Find where the given text appears and provide that cell's center as [X, Y] coordinate. 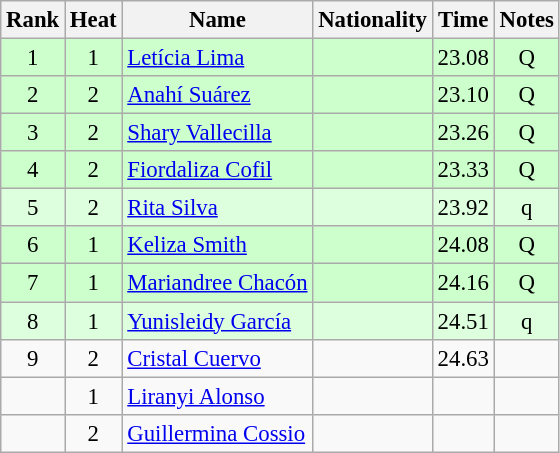
6 [33, 245]
Mariandree Chacón [218, 283]
24.63 [463, 358]
3 [33, 133]
Rita Silva [218, 208]
Guillermina Cossio [218, 433]
Time [463, 20]
23.92 [463, 208]
9 [33, 358]
Heat [94, 20]
Letícia Lima [218, 58]
23.10 [463, 95]
24.16 [463, 283]
Name [218, 20]
7 [33, 283]
Cristal Cuervo [218, 358]
4 [33, 170]
23.08 [463, 58]
24.08 [463, 245]
5 [33, 208]
Notes [526, 20]
Yunisleidy García [218, 321]
Rank [33, 20]
Liranyi Alonso [218, 396]
Shary Vallecilla [218, 133]
Fiordaliza Cofil [218, 170]
24.51 [463, 321]
Nationality [372, 20]
Keliza Smith [218, 245]
8 [33, 321]
23.33 [463, 170]
23.26 [463, 133]
Anahí Suárez [218, 95]
